Pinpoint the cell where the given text exists, returning its (x, y) midpoint coordinate. 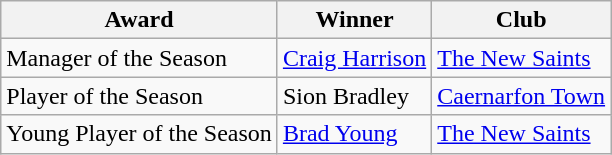
Sion Bradley (354, 96)
Brad Young (354, 134)
Player of the Season (140, 96)
Award (140, 20)
Winner (354, 20)
Young Player of the Season (140, 134)
Craig Harrison (354, 58)
Club (522, 20)
Manager of the Season (140, 58)
Caernarfon Town (522, 96)
